Capture the cell that displays the provided text and extract its (X, Y) central coordinate. 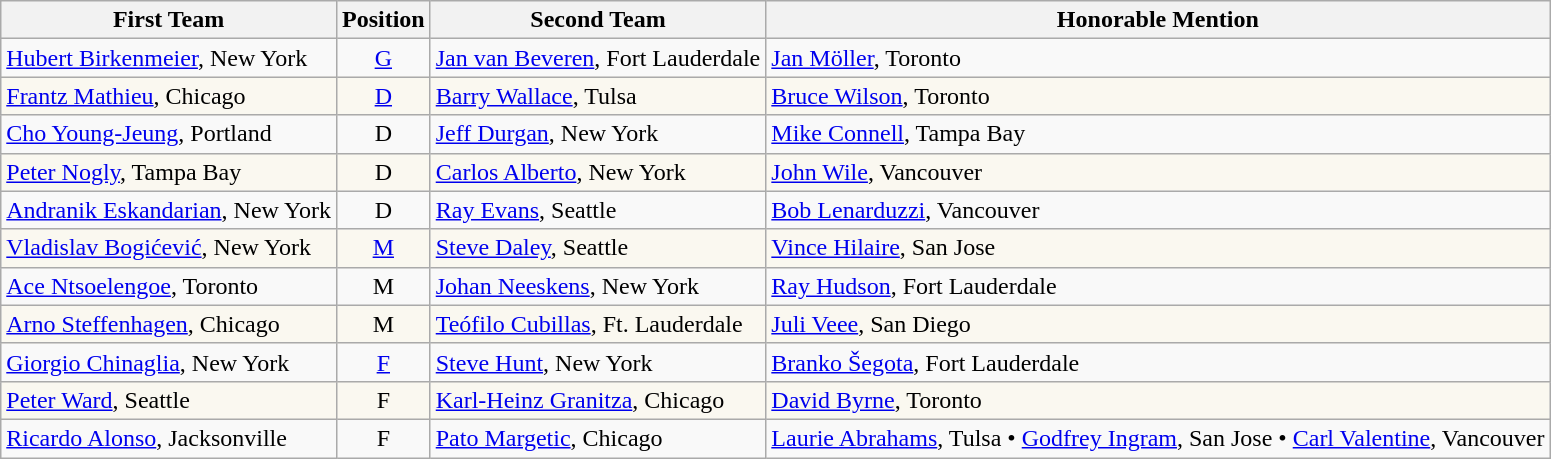
Honorable Mention (1158, 20)
Pato Margetic, Chicago (598, 438)
Vladislav Bogićević, New York (169, 248)
Hubert Birkenmeier, New York (169, 58)
Karl-Heinz Granitza, Chicago (598, 400)
Jan van Beveren, Fort Lauderdale (598, 58)
First Team (169, 20)
Barry Wallace, Tulsa (598, 96)
Juli Veee, San Diego (1158, 324)
Branko Šegota, Fort Lauderdale (1158, 362)
Teófilo Cubillas, Ft. Lauderdale (598, 324)
G (383, 58)
Peter Ward, Seattle (169, 400)
Jan Möller, Toronto (1158, 58)
Steve Hunt, New York (598, 362)
Bruce Wilson, Toronto (1158, 96)
Mike Connell, Tampa Bay (1158, 134)
Vince Hilaire, San Jose (1158, 248)
Ace Ntsoelengoe, Toronto (169, 286)
Giorgio Chinaglia, New York (169, 362)
Steve Daley, Seattle (598, 248)
Jeff Durgan, New York (598, 134)
Arno Steffenhagen, Chicago (169, 324)
John Wile, Vancouver (1158, 172)
Ray Evans, Seattle (598, 210)
David Byrne, Toronto (1158, 400)
Johan Neeskens, New York (598, 286)
Andranik Eskandarian, New York (169, 210)
Cho Young-Jeung, Portland (169, 134)
Frantz Mathieu, Chicago (169, 96)
Laurie Abrahams, Tulsa • Godfrey Ingram, San Jose • Carl Valentine, Vancouver (1158, 438)
Ricardo Alonso, Jacksonville (169, 438)
Bob Lenarduzzi, Vancouver (1158, 210)
Second Team (598, 20)
Peter Nogly, Tampa Bay (169, 172)
Position (383, 20)
Carlos Alberto, New York (598, 172)
Ray Hudson, Fort Lauderdale (1158, 286)
